For the text-containing cell, return its midpoint in (X, Y) coordinate format. 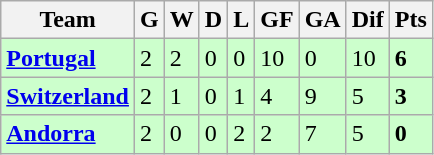
4 (277, 96)
Dif (368, 20)
D (213, 20)
Switzerland (68, 96)
L (242, 20)
7 (322, 134)
GA (322, 20)
3 (410, 96)
6 (410, 58)
9 (322, 96)
G (149, 20)
Andorra (68, 134)
Portugal (68, 58)
W (182, 20)
GF (277, 20)
Team (68, 20)
Pts (410, 20)
